Return [x, y] of the center of cell containing provided text 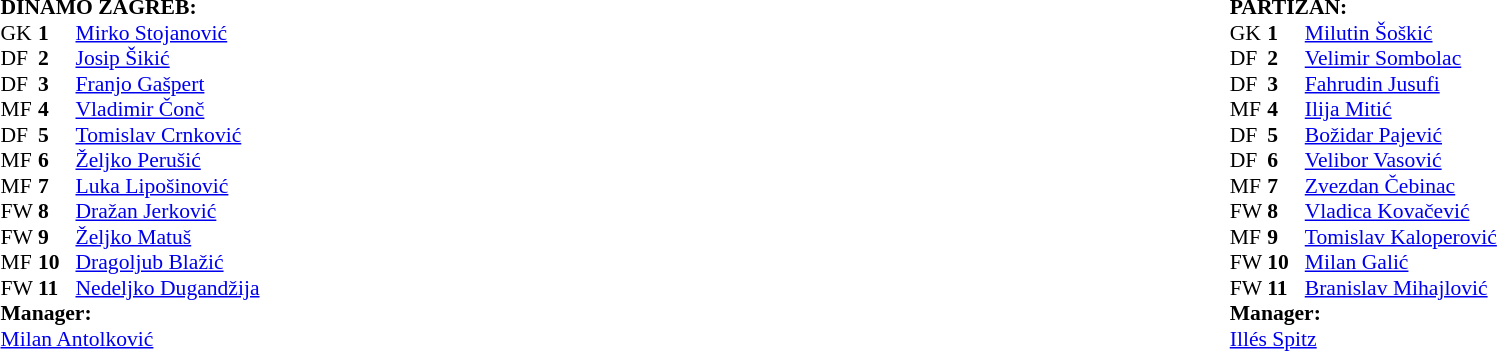
Željko Matuš [226, 237]
Mirko Stojanović [226, 33]
Dragoljub Blažić [226, 263]
Tomislav Crnković [226, 135]
Luka Lipošinović [226, 186]
Franjo Gašpert [226, 84]
Željko Perušić [226, 161]
Manager: [188, 313]
Josip Šikić [226, 59]
Dražan Jerković [226, 211]
Nedeljko Dugandžija [226, 288]
Vladimir Čonč [226, 109]
